Detect which cell encompasses the target text, then output its (X, Y) center coordinate. 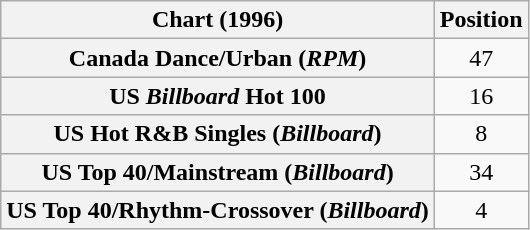
Canada Dance/Urban (RPM) (218, 58)
US Top 40/Rhythm-Crossover (Billboard) (218, 210)
47 (481, 58)
8 (481, 134)
US Top 40/Mainstream (Billboard) (218, 172)
Chart (1996) (218, 20)
Position (481, 20)
4 (481, 210)
16 (481, 96)
34 (481, 172)
US Hot R&B Singles (Billboard) (218, 134)
US Billboard Hot 100 (218, 96)
